Extract the [x, y] coordinate from the center of the cell holding the provided text.  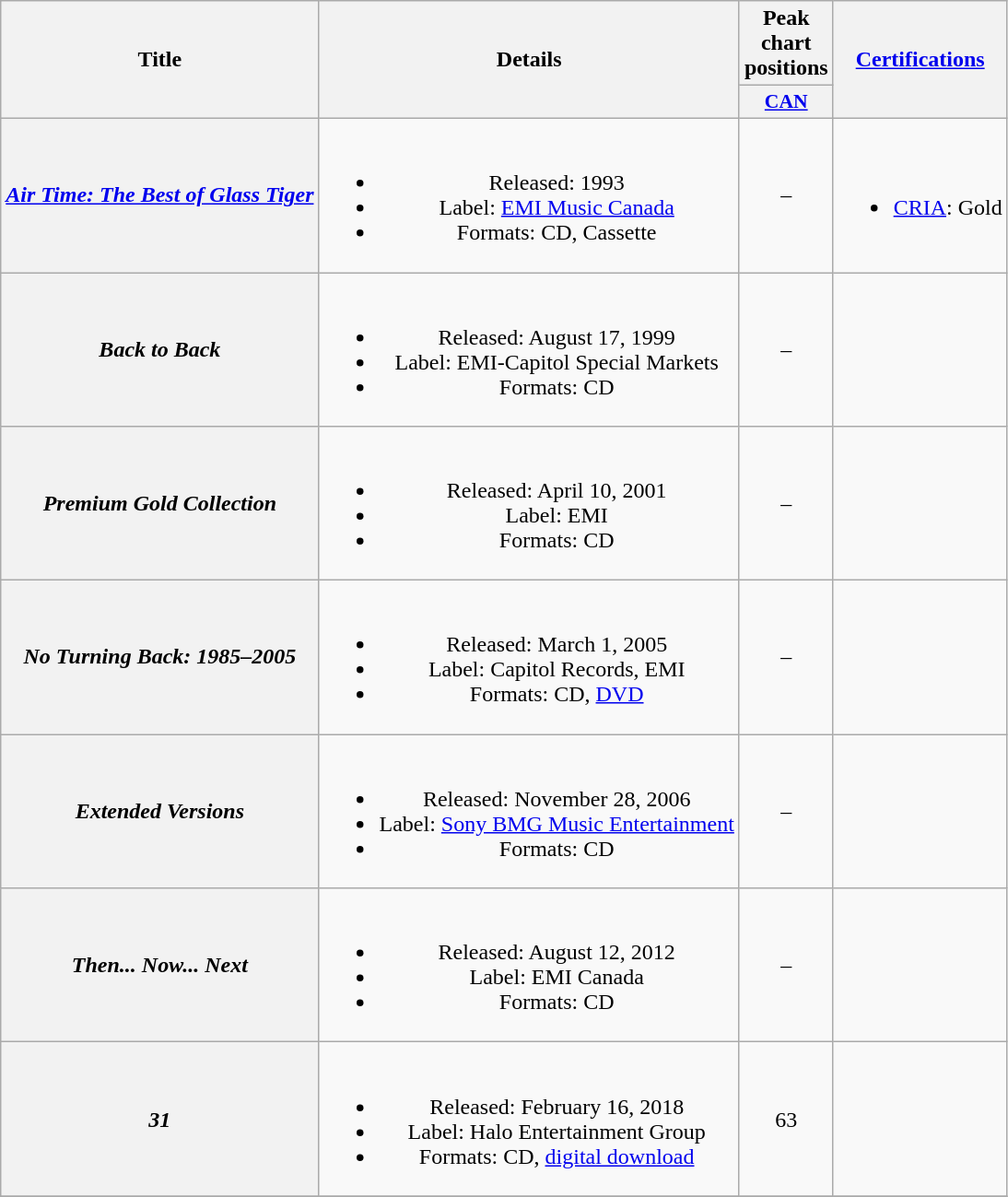
No Turning Back: 1985–2005 [160, 658]
Extended Versions [160, 811]
31 [160, 1119]
Premium Gold Collection [160, 503]
CAN [786, 102]
CRIA: Gold [920, 195]
Certifications [920, 60]
Released: November 28, 2006Label: Sony BMG Music EntertainmentFormats: CD [529, 811]
Released: August 12, 2012Label: EMI CanadaFormats: CD [529, 966]
Released: August 17, 1999Label: EMI-Capitol Special MarketsFormats: CD [529, 350]
63 [786, 1119]
Details [529, 60]
Then... Now... Next [160, 966]
Released: February 16, 2018Label: Halo Entertainment GroupFormats: CD, digital download [529, 1119]
Released: April 10, 2001Label: EMIFormats: CD [529, 503]
Peak chart positions [786, 43]
Title [160, 60]
Released: March 1, 2005Label: Capitol Records, EMIFormats: CD, DVD [529, 658]
Back to Back [160, 350]
Released: 1993Label: EMI Music CanadaFormats: CD, Cassette [529, 195]
Air Time: The Best of Glass Tiger [160, 195]
